Capture the cell that displays the provided text and extract its [X, Y] central coordinate. 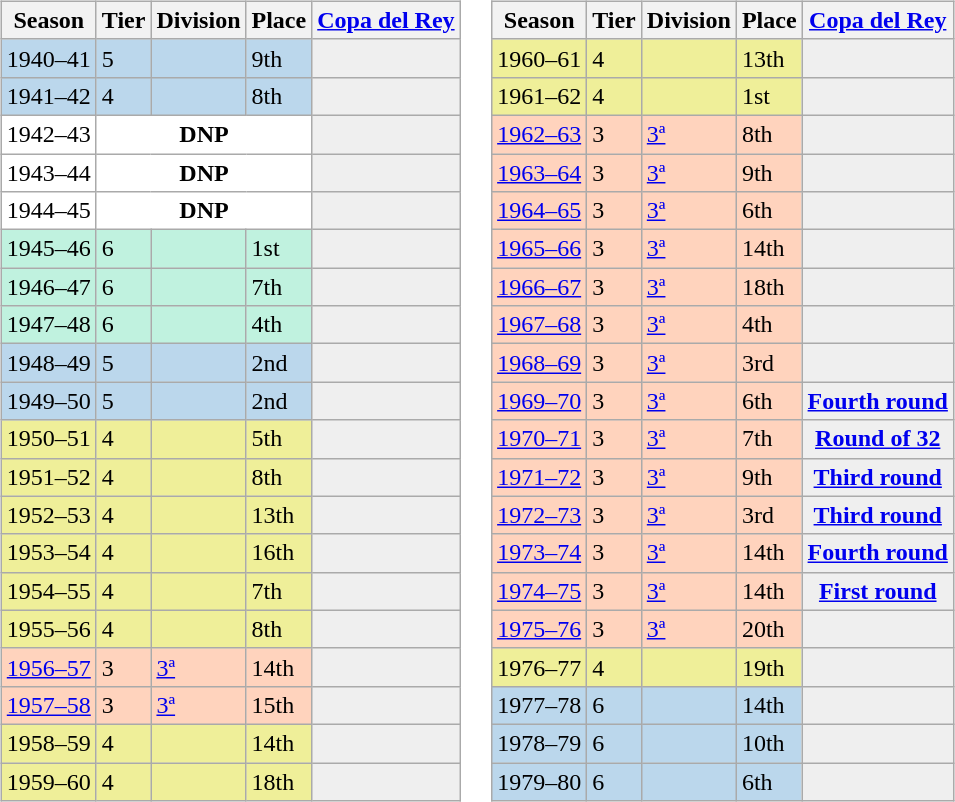
1956–57 [48, 667]
1949–50 [48, 401]
1943–44 [48, 173]
1965–66 [540, 249]
Round of 32 [878, 439]
1964–65 [540, 211]
1950–51 [48, 439]
1952–53 [48, 515]
1959–60 [48, 781]
1940–41 [48, 58]
1974–75 [540, 591]
20th [769, 629]
19th [769, 667]
1946–47 [48, 287]
1955–56 [48, 629]
1979–80 [540, 781]
1969–70 [540, 401]
1960–61 [540, 58]
10th [769, 743]
5th [279, 439]
1976–77 [540, 667]
1961–62 [540, 96]
1970–71 [540, 439]
1967–68 [540, 325]
First round [878, 591]
15th [279, 705]
1942–43 [48, 134]
1968–69 [540, 363]
1966–67 [540, 287]
1947–48 [48, 325]
1941–42 [48, 96]
1953–54 [48, 553]
1944–45 [48, 211]
1954–55 [48, 591]
1948–49 [48, 363]
1945–46 [48, 249]
16th [279, 553]
1973–74 [540, 553]
1962–63 [540, 134]
1971–72 [540, 477]
1957–58 [48, 705]
1951–52 [48, 477]
1963–64 [540, 173]
1978–79 [540, 743]
1958–59 [48, 743]
1977–78 [540, 705]
1972–73 [540, 515]
1975–76 [540, 629]
